Output the (x, y) coordinate of the center of the cell containing the given text.  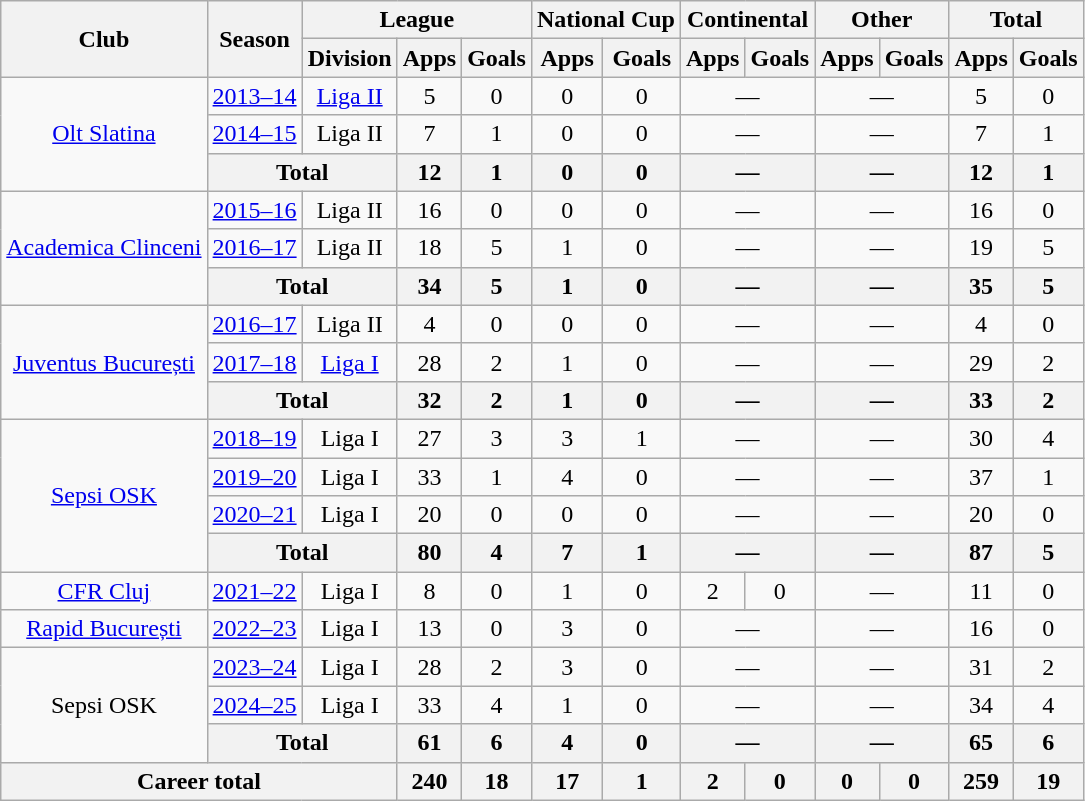
Other (882, 20)
17 (567, 781)
65 (981, 743)
29 (981, 362)
Season (254, 39)
Club (104, 39)
35 (981, 286)
Career total (199, 781)
2014–15 (254, 134)
31 (981, 667)
Continental (748, 20)
2021–22 (254, 591)
2022–23 (254, 629)
259 (981, 781)
61 (429, 743)
CFR Cluj (104, 591)
2020–21 (254, 515)
240 (429, 781)
13 (429, 629)
37 (981, 477)
80 (429, 553)
32 (429, 400)
8 (429, 591)
11 (981, 591)
2023–24 (254, 667)
National Cup (606, 20)
Division (350, 58)
2013–14 (254, 96)
27 (429, 438)
League (416, 20)
Rapid București (104, 629)
2024–25 (254, 705)
2018–19 (254, 438)
Academica Clinceni (104, 248)
Olt Slatina (104, 134)
2015–16 (254, 210)
87 (981, 553)
Juventus București (104, 362)
30 (981, 438)
2019–20 (254, 477)
2017–18 (254, 362)
